Find where the given text appears and provide that cell's center as [X, Y] coordinate. 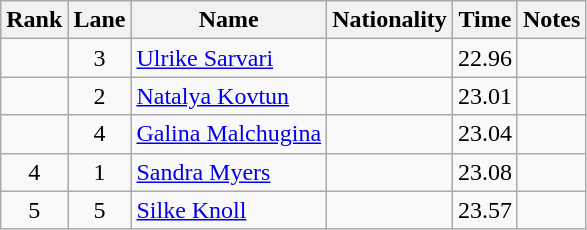
Time [484, 20]
23.08 [484, 172]
23.57 [484, 210]
Rank [34, 20]
Silke Knoll [229, 210]
Natalya Kovtun [229, 96]
2 [100, 96]
Lane [100, 20]
Name [229, 20]
Ulrike Sarvari [229, 58]
Nationality [390, 20]
Sandra Myers [229, 172]
Notes [551, 20]
23.04 [484, 134]
23.01 [484, 96]
Galina Malchugina [229, 134]
22.96 [484, 58]
1 [100, 172]
3 [100, 58]
